Pinpoint the cell where the given text exists, returning its [x, y] midpoint coordinate. 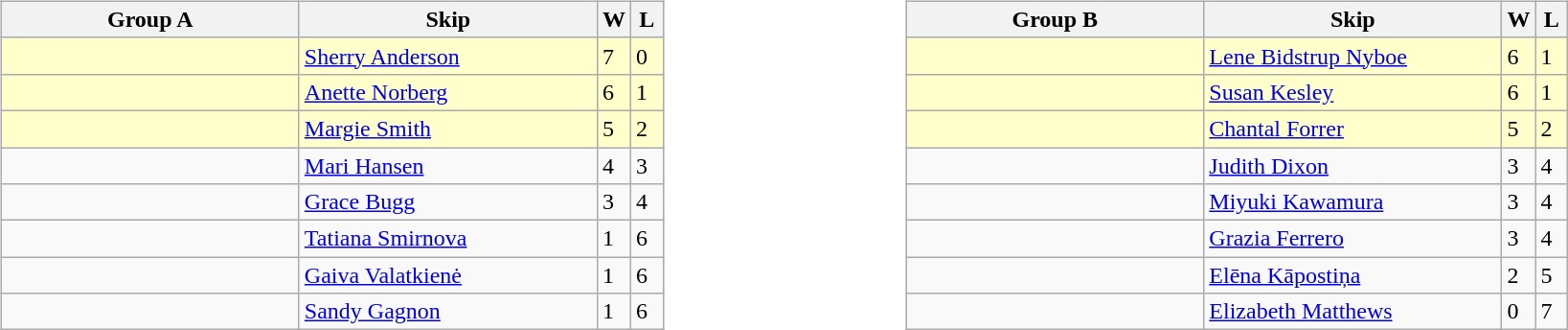
Lene Bidstrup Nyboe [1352, 56]
Elēna Kāpostiņa [1352, 275]
Gaiva Valatkienė [448, 275]
Tatiana Smirnova [448, 239]
Group A [149, 19]
Miyuki Kawamura [1352, 202]
Susan Kesley [1352, 92]
Group B [1056, 19]
Chantal Forrer [1352, 129]
Sandy Gagnon [448, 312]
Sherry Anderson [448, 56]
Margie Smith [448, 129]
Judith Dixon [1352, 166]
Grace Bugg [448, 202]
Mari Hansen [448, 166]
Anette Norberg [448, 92]
Elizabeth Matthews [1352, 312]
Grazia Ferrero [1352, 239]
